Extract the [x, y] coordinate from the center of the cell holding the provided text.  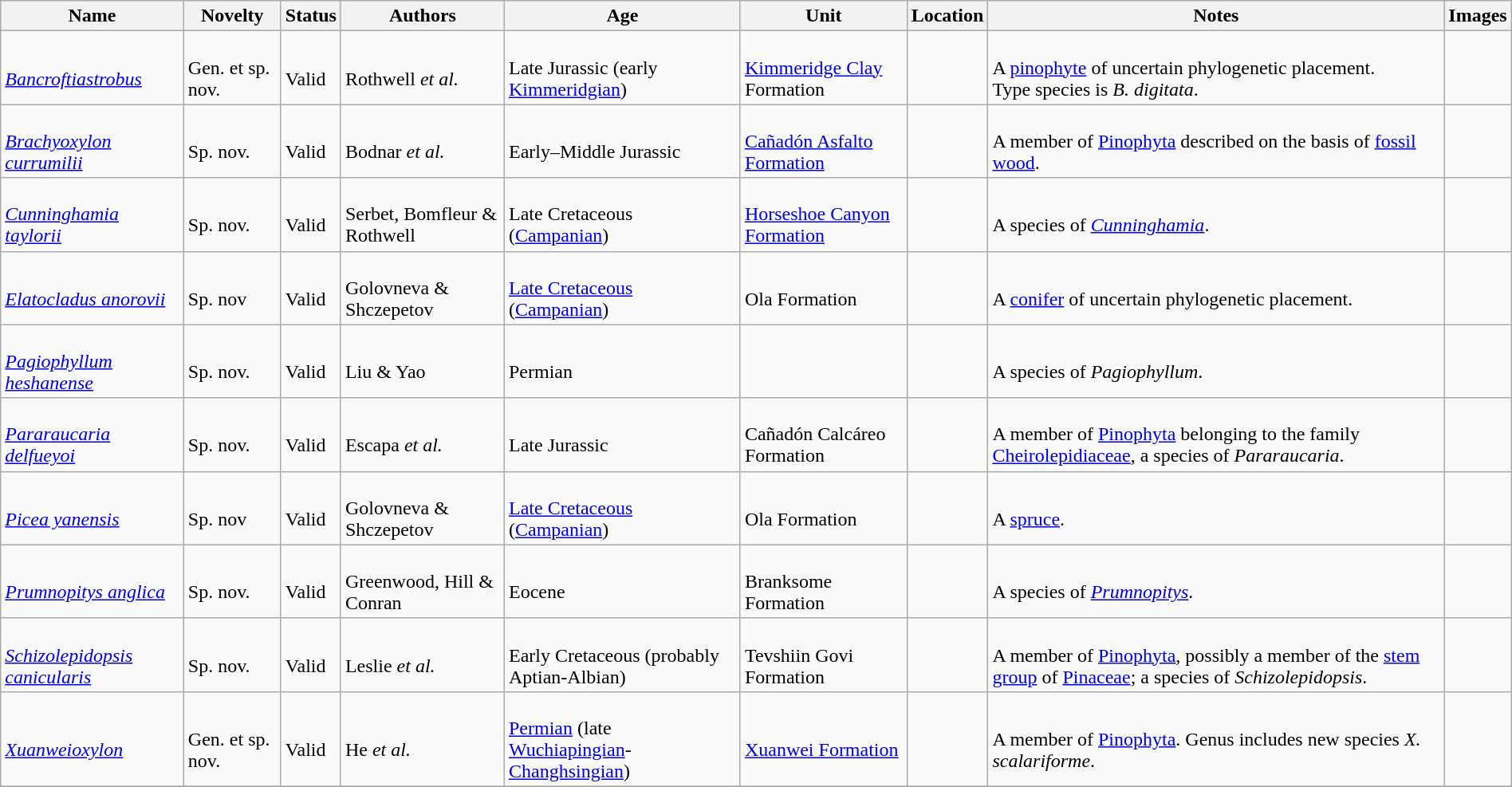
Status [311, 16]
A species of Prumnopitys. [1216, 581]
Serbet, Bomfleur & Rothwell [423, 214]
Horseshoe Canyon Formation [823, 214]
Liu & Yao [423, 361]
Escapa et al. [423, 435]
Name [93, 16]
Permian (late Wuchiapingian-Changhsingian) [622, 738]
Schizolepidopsis canicularis [93, 655]
Branksome Formation [823, 581]
Brachyoxylon currumilii [93, 141]
A conifer of uncertain phylogenetic placement. [1216, 288]
Images [1478, 16]
A member of Pinophyta described on the basis of fossil wood. [1216, 141]
A member of Pinophyta, possibly a member of the stem group of Pinaceae; a species of Schizolepidopsis. [1216, 655]
Pararaucaria delfueyoi [93, 435]
Novelty [232, 16]
A species of Cunninghamia. [1216, 214]
Cañadón Calcáreo Formation [823, 435]
Authors [423, 16]
Tevshiin Govi Formation [823, 655]
A pinophyte of uncertain phylogenetic placement. Type species is B. digitata. [1216, 68]
Picea yanensis [93, 508]
Eocene [622, 581]
A species of Pagiophyllum. [1216, 361]
Age [622, 16]
Bodnar et al. [423, 141]
Leslie et al. [423, 655]
Notes [1216, 16]
Pagiophyllum heshanense [93, 361]
Cunninghamia taylorii [93, 214]
Early–Middle Jurassic [622, 141]
Late Jurassic (early Kimmeridgian) [622, 68]
Location [947, 16]
He et al. [423, 738]
A spruce. [1216, 508]
Early Cretaceous (probably Aptian-Albian) [622, 655]
Bancroftiastrobus [93, 68]
Xuanwei Formation [823, 738]
A member of Pinophyta. Genus includes new species X. scalariforme. [1216, 738]
Greenwood, Hill & Conran [423, 581]
A member of Pinophyta belonging to the family Cheirolepidiaceae, a species of Pararaucaria. [1216, 435]
Cañadón Asfalto Formation [823, 141]
Permian [622, 361]
Xuanweioxylon [93, 738]
Elatocladus anorovii [93, 288]
Prumnopitys anglica [93, 581]
Unit [823, 16]
Kimmeridge Clay Formation [823, 68]
Rothwell et al. [423, 68]
Late Jurassic [622, 435]
